From the cell containing the given text, extract its center point as [x, y] coordinate. 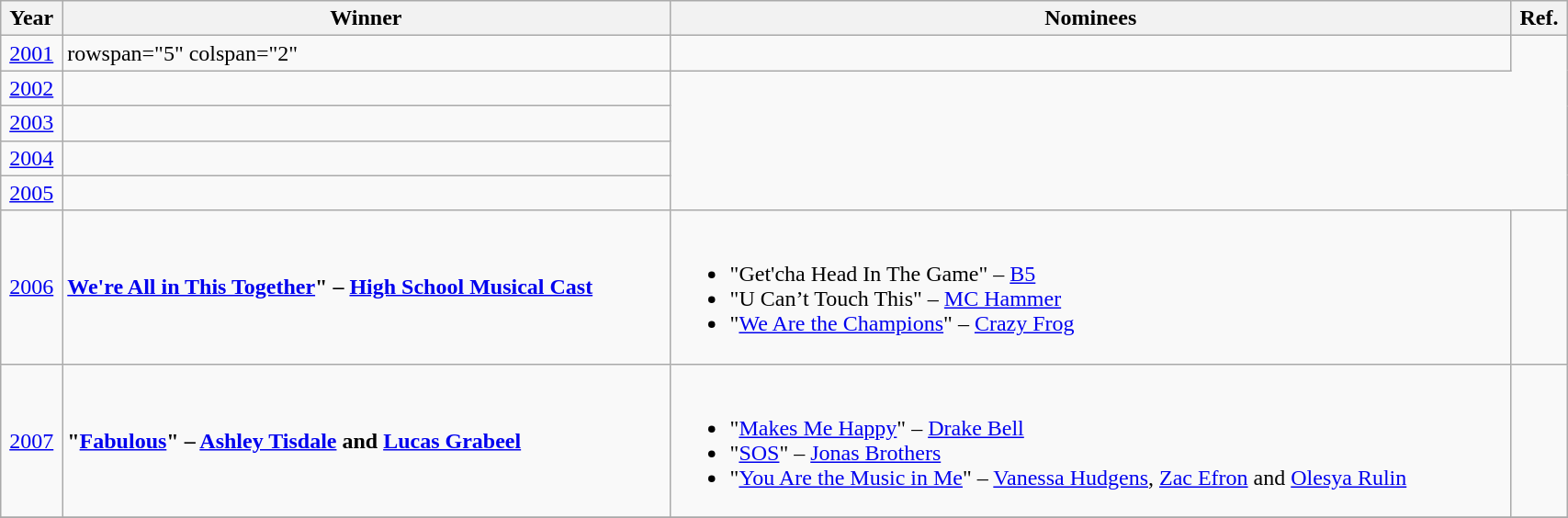
2001 [31, 53]
Year [31, 18]
We're All in This Together" – High School Musical Cast [366, 287]
2003 [31, 123]
"Fabulous" – Ashley Tisdale and Lucas Grabeel [366, 441]
Nominees [1090, 18]
"Get'cha Head In The Game" – B5"U Can’t Touch This" – MC Hammer"We Are the Champions" – Crazy Frog [1090, 287]
"Makes Me Happy" – Drake Bell"SOS" – Jonas Brothers"You Are the Music in Me" – Vanessa Hudgens, Zac Efron and Olesya Rulin [1090, 441]
2002 [31, 88]
rowspan="5" colspan="2" [366, 53]
2006 [31, 287]
2004 [31, 158]
Winner [366, 18]
2005 [31, 193]
2007 [31, 441]
Ref. [1539, 18]
